From the cell containing the given text, extract its center point as [X, Y] coordinate. 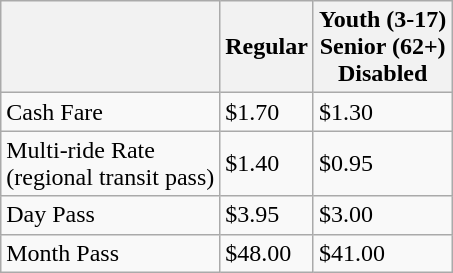
$3.00 [382, 215]
$41.00 [382, 253]
$1.70 [267, 112]
$1.40 [267, 164]
Youth (3-17)Senior (62+)Disabled [382, 47]
$1.30 [382, 112]
$48.00 [267, 253]
$3.95 [267, 215]
$0.95 [382, 164]
Regular [267, 47]
Month Pass [110, 253]
Cash Fare [110, 112]
Day Pass [110, 215]
Multi-ride Rate (regional transit pass) [110, 164]
